Scan for the cell matching the given text and deliver its (X, Y) coordinate at center. 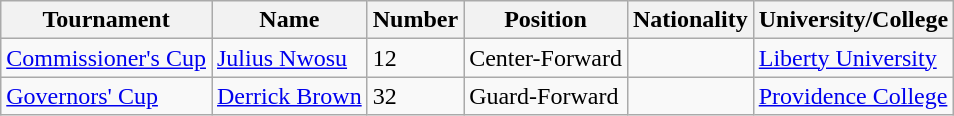
Tournament (106, 20)
Providence College (853, 96)
University/College (853, 20)
Center-Forward (546, 58)
Guard-Forward (546, 96)
Derrick Brown (290, 96)
32 (415, 96)
Commissioner's Cup (106, 58)
Liberty University (853, 58)
Name (290, 20)
Nationality (690, 20)
Julius Nwosu (290, 58)
Governors' Cup (106, 96)
Number (415, 20)
Position (546, 20)
12 (415, 58)
